Locate the cell with the specified text and output its [X, Y] center coordinate. 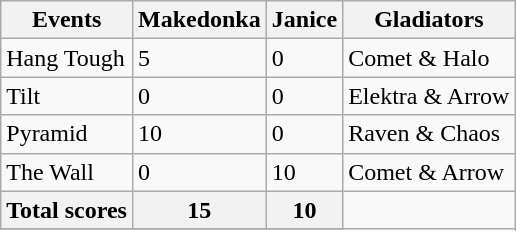
Comet & Halo [429, 58]
Gladiators [429, 20]
Hang Tough [67, 58]
Elektra & Arrow [429, 96]
Raven & Chaos [429, 134]
Events [67, 20]
Pyramid [67, 134]
Total scores [67, 210]
Comet & Arrow [429, 172]
Tilt [67, 96]
Makedonka [199, 20]
5 [199, 58]
15 [199, 210]
The Wall [67, 172]
Janice [304, 20]
